Return [x, y] of the center of cell containing provided text 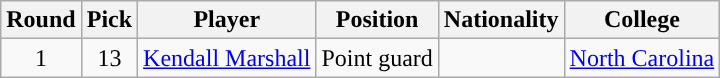
North Carolina [642, 58]
Round [41, 20]
1 [41, 58]
Player [227, 20]
Position [377, 20]
Point guard [377, 58]
Nationality [501, 20]
College [642, 20]
Kendall Marshall [227, 58]
13 [109, 58]
Pick [109, 20]
